Determine the (X, Y) coordinate at the center of the cell enclosing the given text.  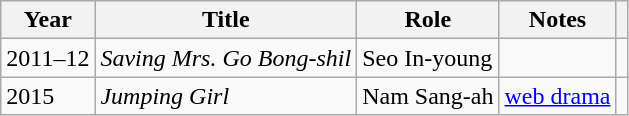
web drama (558, 96)
Title (226, 20)
Role (428, 20)
Jumping Girl (226, 96)
Year (48, 20)
Nam Sang-ah (428, 96)
Saving Mrs. Go Bong-shil (226, 58)
2015 (48, 96)
Notes (558, 20)
2011–12 (48, 58)
Seo In-young (428, 58)
